Detect which cell encompasses the target text, then output its (X, Y) center coordinate. 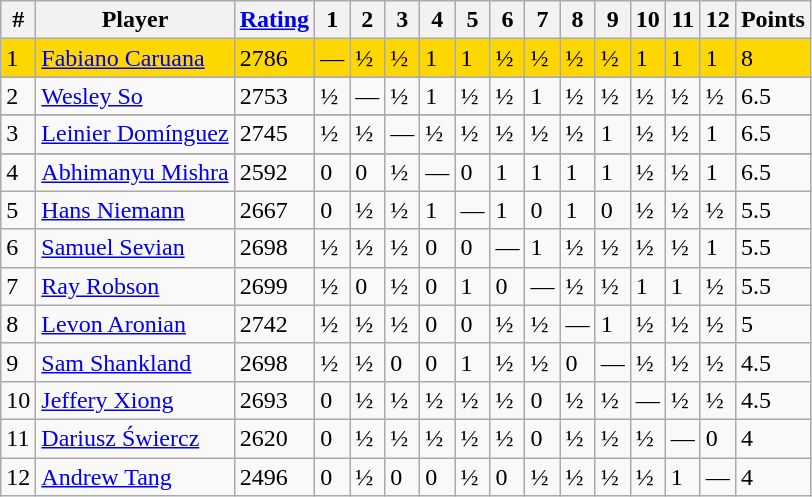
Levon Aronian (135, 324)
2786 (274, 58)
# (18, 20)
2667 (274, 210)
Rating (274, 20)
2592 (274, 172)
2620 (274, 438)
Player (135, 20)
2693 (274, 400)
Points (772, 20)
Leinier Domínguez (135, 134)
Jeffery Xiong (135, 400)
Sam Shankland (135, 362)
Abhimanyu Mishra (135, 172)
2699 (274, 286)
2745 (274, 134)
2753 (274, 96)
Dariusz Świercz (135, 438)
Andrew Tang (135, 477)
Fabiano Caruana (135, 58)
2496 (274, 477)
Samuel Sevian (135, 248)
Wesley So (135, 96)
2742 (274, 324)
Ray Robson (135, 286)
Hans Niemann (135, 210)
